Return the (x, y) coordinate for the center point of the cell that contains the specified text.  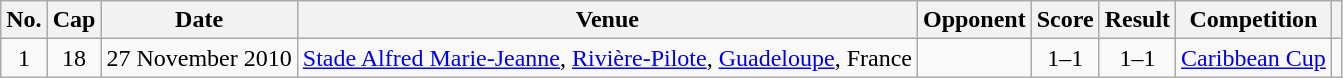
No. (24, 20)
Cap (74, 20)
1 (24, 58)
Result (1137, 20)
27 November 2010 (199, 58)
Opponent (974, 20)
18 (74, 58)
Date (199, 20)
Caribbean Cup (1254, 58)
Score (1065, 20)
Venue (607, 20)
Competition (1254, 20)
Stade Alfred Marie-Jeanne, Rivière-Pilote, Guadeloupe, France (607, 58)
